Return the [x, y] coordinate for the center point of the cell that contains the specified text.  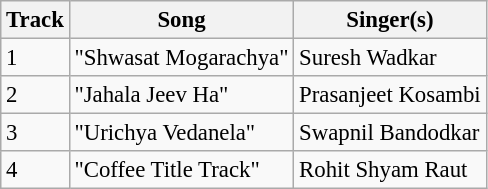
2 [35, 95]
3 [35, 133]
Prasanjeet Kosambi [390, 95]
Track [35, 20]
4 [35, 170]
Rohit Shyam Raut [390, 170]
"Shwasat Mogarachya" [182, 58]
Suresh Wadkar [390, 58]
"Urichya Vedanela" [182, 133]
"Jahala Jeev Ha" [182, 95]
Song [182, 20]
1 [35, 58]
"Coffee Title Track" [182, 170]
Swapnil Bandodkar [390, 133]
Singer(s) [390, 20]
